Output the [X, Y] coordinate of the center of the cell containing the given text.  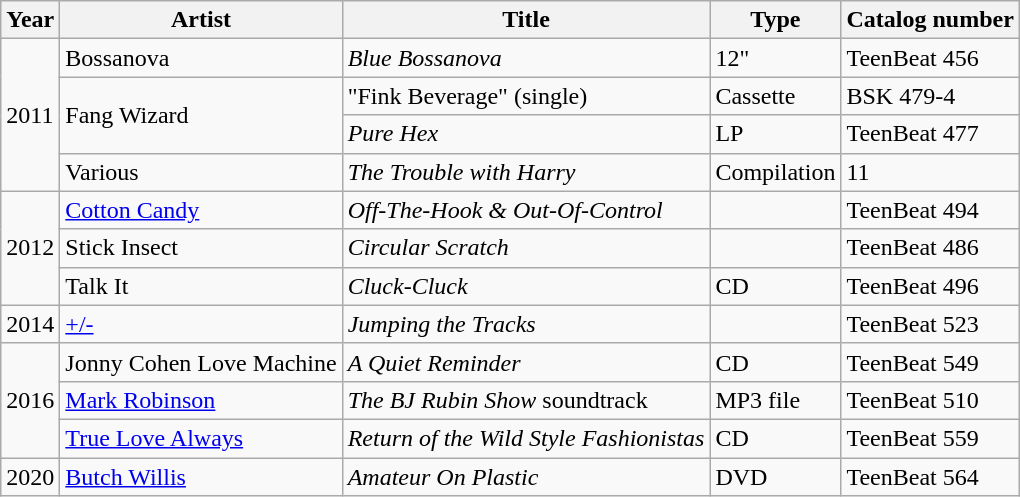
Amateur On Plastic [526, 477]
Jonny Cohen Love Machine [201, 362]
BSK 479-4 [930, 96]
TeenBeat 494 [930, 210]
Mark Robinson [201, 400]
Compilation [776, 172]
TeenBeat 477 [930, 134]
Cassette [776, 96]
2011 [30, 115]
A Quiet Reminder [526, 362]
DVD [776, 477]
2020 [30, 477]
Pure Hex [526, 134]
12" [776, 58]
TeenBeat 549 [930, 362]
TeenBeat 486 [930, 248]
The Trouble with Harry [526, 172]
Title [526, 20]
Stick Insect [201, 248]
Talk It [201, 286]
Off-The-Hook & Out-Of-Control [526, 210]
TeenBeat 559 [930, 438]
MP3 file [776, 400]
Cluck-Cluck [526, 286]
Year [30, 20]
Circular Scratch [526, 248]
11 [930, 172]
Artist [201, 20]
The BJ Rubin Show soundtrack [526, 400]
+/- [201, 324]
True Love Always [201, 438]
Type [776, 20]
TeenBeat 564 [930, 477]
LP [776, 134]
"Fink Beverage" (single) [526, 96]
TeenBeat 510 [930, 400]
Cotton Candy [201, 210]
TeenBeat 523 [930, 324]
TeenBeat 456 [930, 58]
TeenBeat 496 [930, 286]
2014 [30, 324]
2012 [30, 248]
Bossanova [201, 58]
Butch Willis [201, 477]
Blue Bossanova [526, 58]
Various [201, 172]
Jumping the Tracks [526, 324]
2016 [30, 400]
Catalog number [930, 20]
Return of the Wild Style Fashionistas [526, 438]
Fang Wizard [201, 115]
